Return [x, y] of the center of cell containing provided text 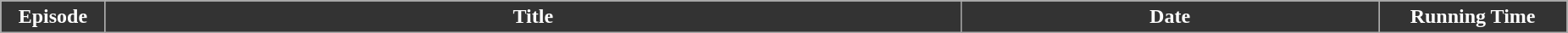
Date [1171, 17]
Title [534, 17]
Running Time [1473, 17]
Episode [53, 17]
